Locate the cell with the specified text and output its [x, y] center coordinate. 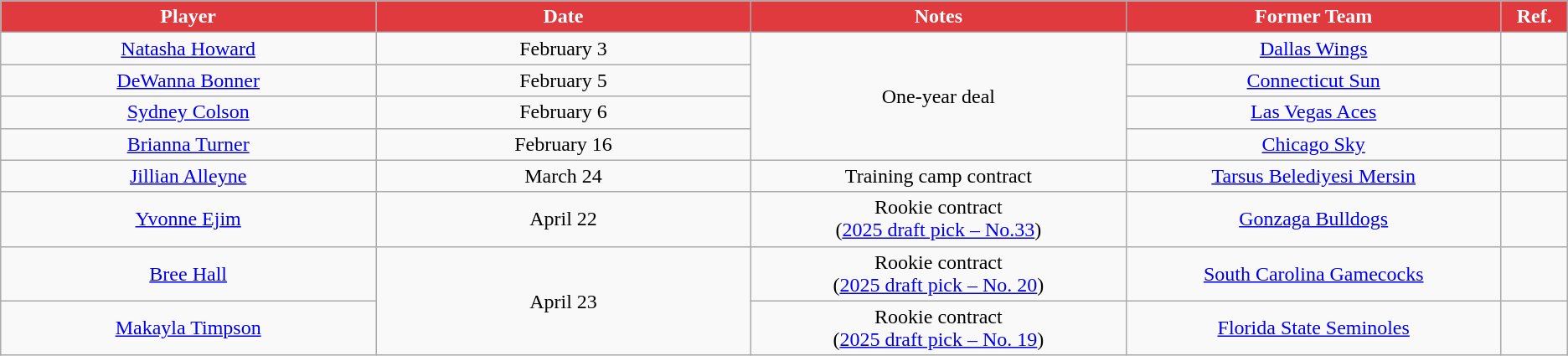
February 3 [564, 49]
Bree Hall [188, 273]
Former Team [1313, 17]
Connecticut Sun [1313, 80]
February 5 [564, 80]
Dallas Wings [1313, 49]
Brianna Turner [188, 144]
Rookie contract(2025 draft pick – No. 19) [938, 328]
Ref. [1534, 17]
Makayla Timpson [188, 328]
Tarsus Belediyesi Mersin [1313, 176]
Player [188, 17]
April 22 [564, 219]
South Carolina Gamecocks [1313, 273]
Natasha Howard [188, 49]
Date [564, 17]
Yvonne Ejim [188, 219]
Chicago Sky [1313, 144]
February 16 [564, 144]
Florida State Seminoles [1313, 328]
April 23 [564, 301]
One-year deal [938, 96]
Gonzaga Bulldogs [1313, 219]
Jillian Alleyne [188, 176]
March 24 [564, 176]
DeWanna Bonner [188, 80]
Las Vegas Aces [1313, 112]
Sydney Colson [188, 112]
Rookie contract(2025 draft pick – No. 20) [938, 273]
Notes [938, 17]
Rookie contract(2025 draft pick – No.33) [938, 219]
Training camp contract [938, 176]
February 6 [564, 112]
